Identify which cell holds the provided text, then report its [X, Y] central coordinate. 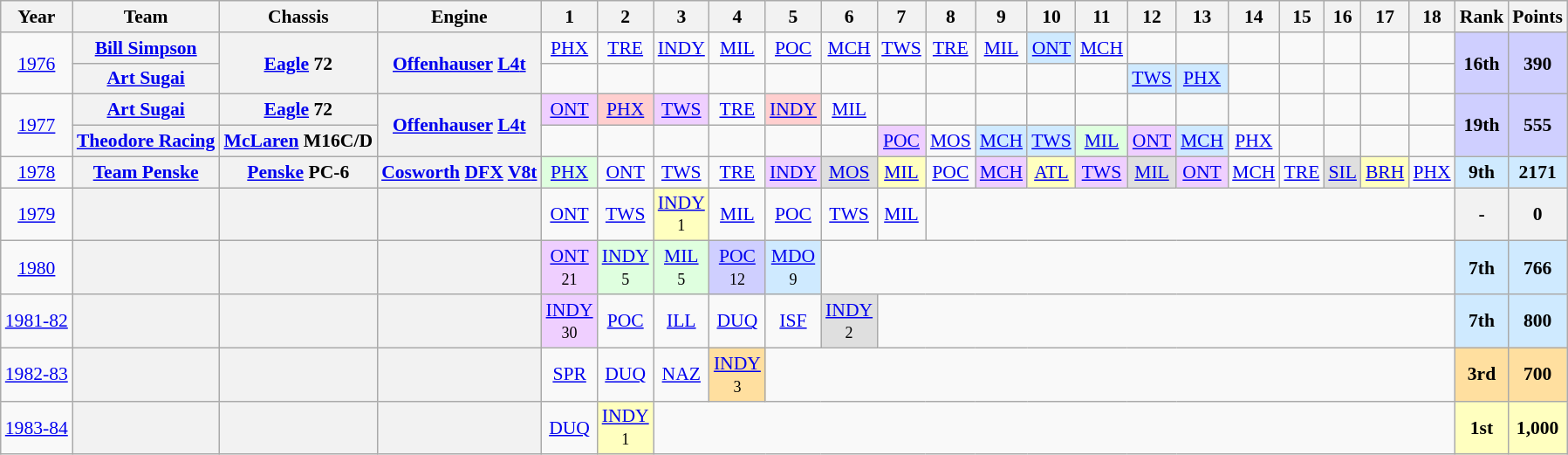
1st [1482, 428]
2171 [1537, 172]
Points [1537, 17]
1981-82 [37, 321]
ISF [793, 321]
INDY2 [849, 321]
6 [849, 17]
BRH [1386, 172]
11 [1101, 17]
7 [901, 17]
18 [1431, 17]
Chassis [298, 17]
800 [1537, 321]
13 [1202, 17]
9 [1002, 17]
8 [951, 17]
19th [1482, 126]
Cosworth DFX V8t [459, 172]
1 [570, 17]
Theodore Racing [147, 141]
McLaren M16C/D [298, 141]
9th [1482, 172]
1,000 [1537, 428]
1977 [37, 126]
1983-84 [37, 428]
ATL [1051, 172]
16 [1342, 17]
390 [1537, 63]
1982-83 [37, 374]
MIL5 [681, 267]
ONT21 [570, 267]
1980 [37, 267]
- [1482, 215]
Penske PC-6 [298, 172]
SPR [570, 374]
3rd [1482, 374]
NAZ [681, 374]
15 [1302, 17]
3 [681, 17]
17 [1386, 17]
1976 [37, 63]
Bill Simpson [147, 48]
Team [147, 17]
1978 [37, 172]
2 [626, 17]
700 [1537, 374]
12 [1152, 17]
INDY30 [570, 321]
1979 [37, 215]
0 [1537, 215]
Year [37, 17]
Rank [1482, 17]
POC12 [737, 267]
INDY5 [626, 267]
SIL [1342, 172]
14 [1253, 17]
766 [1537, 267]
10 [1051, 17]
Engine [459, 17]
16th [1482, 63]
555 [1537, 126]
INDY3 [737, 374]
MDO9 [793, 267]
ILL [681, 321]
4 [737, 17]
Team Penske [147, 172]
5 [793, 17]
